Return the (x, y) coordinate for the center point of the cell that contains the specified text.  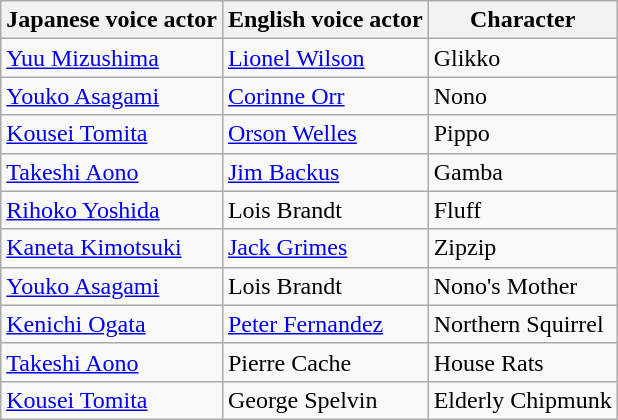
Corinne Orr (325, 96)
Pippo (522, 134)
Orson Welles (325, 134)
House Rats (522, 362)
Jim Backus (325, 172)
Jack Grimes (325, 248)
Yuu Mizushima (112, 58)
Character (522, 20)
Elderly Chipmunk (522, 400)
Zipzip (522, 248)
Peter Fernandez (325, 324)
Glikko (522, 58)
George Spelvin (325, 400)
Nono (522, 96)
Nono's Mother (522, 286)
Kaneta Kimotsuki (112, 248)
Lionel Wilson (325, 58)
Gamba (522, 172)
Fluff (522, 210)
Kenichi Ogata (112, 324)
Pierre Cache (325, 362)
Rihoko Yoshida (112, 210)
English voice actor (325, 20)
Northern Squirrel (522, 324)
Japanese voice actor (112, 20)
